Find where the given text appears and provide that cell's center as (X, Y) coordinate. 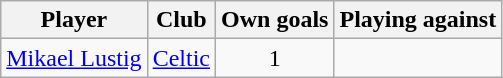
Playing against (418, 20)
Celtic (181, 58)
Player (74, 20)
Mikael Lustig (74, 58)
1 (275, 58)
Own goals (275, 20)
Club (181, 20)
